Detect which cell encompasses the target text, then output its (x, y) center coordinate. 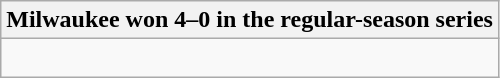
Milwaukee won 4–0 in the regular-season series (250, 20)
